Detect which cell encompasses the target text, then output its (X, Y) center coordinate. 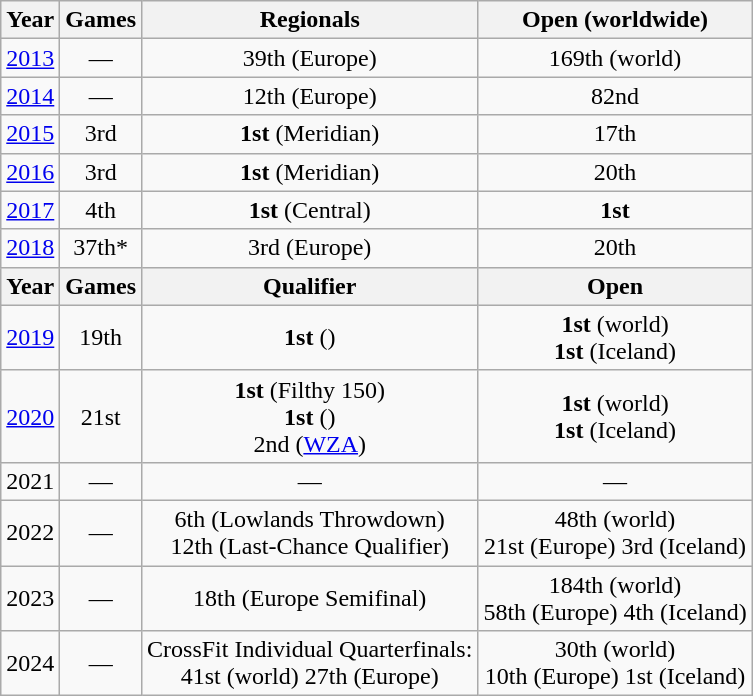
Regionals (310, 20)
2014 (30, 96)
Open (615, 286)
Qualifier (310, 286)
1st (615, 210)
1st (Central) (310, 210)
CrossFit Individual Quarterfinals:41st (world) 27th (Europe) (310, 664)
17th (615, 134)
Open (worldwide) (615, 20)
6th (Lowlands Throwdown)12th (Last-Chance Qualifier) (310, 532)
21st (101, 416)
37th* (101, 248)
2018 (30, 248)
2017 (30, 210)
82nd (615, 96)
18th (Europe Semifinal) (310, 598)
2019 (30, 338)
3rd (Europe) (310, 248)
169th (world) (615, 58)
30th (world)10th (Europe) 1st (Iceland) (615, 664)
2024 (30, 664)
2013 (30, 58)
2021 (30, 481)
2020 (30, 416)
1st () (310, 338)
12th (Europe) (310, 96)
19th (101, 338)
2016 (30, 172)
48th (world)21st (Europe) 3rd (Iceland) (615, 532)
4th (101, 210)
39th (Europe) (310, 58)
2023 (30, 598)
1st (Filthy 150)1st ()2nd (WZA) (310, 416)
2022 (30, 532)
2015 (30, 134)
184th (world)58th (Europe) 4th (Iceland) (615, 598)
